Find where the given text appears and provide that cell's center as (x, y) coordinate. 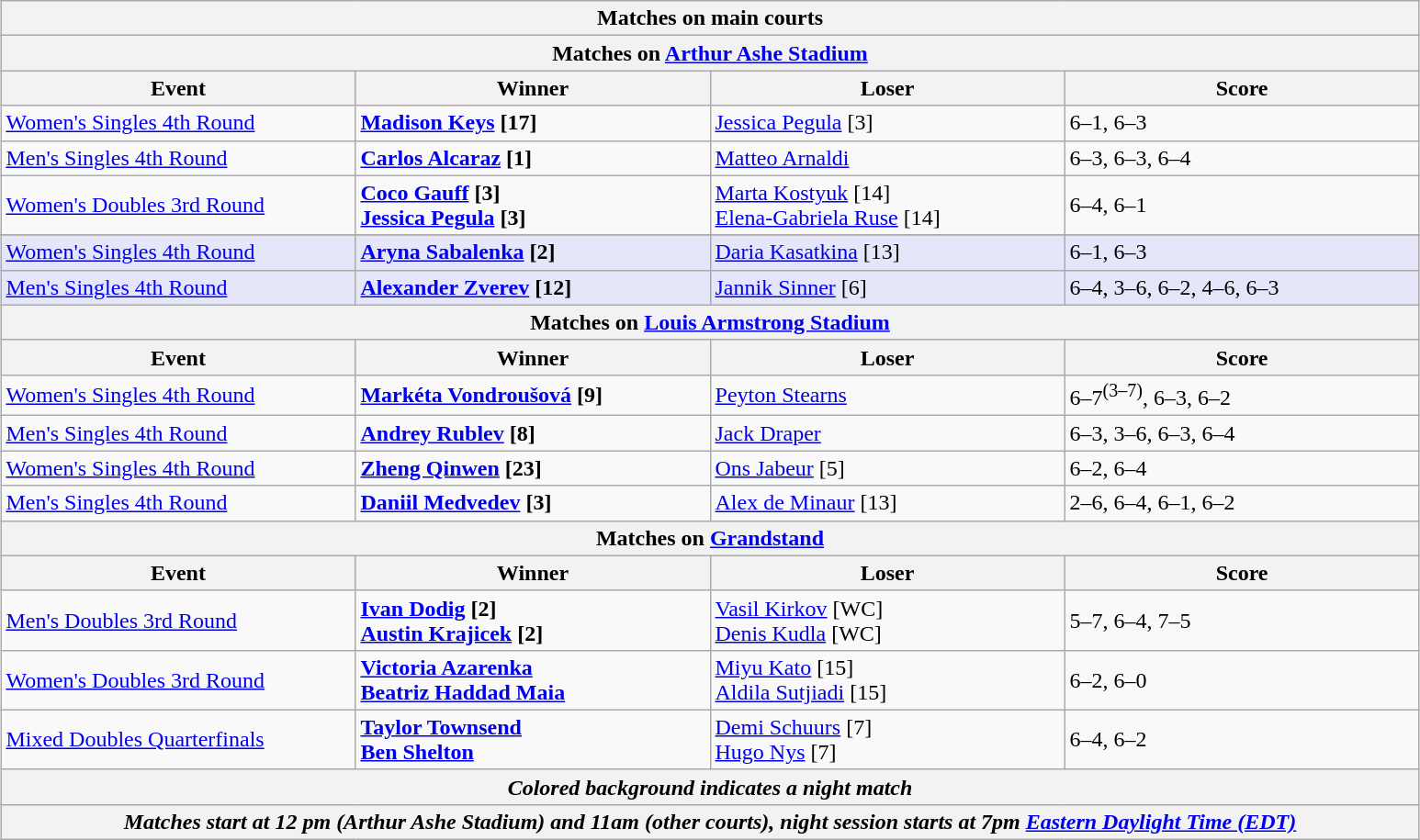
6–3, 6–3, 6–4 (1242, 158)
Daniil Medvedev [3] (533, 503)
Matches on Arthur Ashe Stadium (710, 53)
Marta Kostyuk [14] Elena-Gabriela Ruse [14] (887, 206)
Jessica Pegula [3] (887, 123)
Victoria Azarenka Beatriz Haddad Maia (533, 679)
6–4, 6–2 (1242, 740)
Matches on Grandstand (710, 538)
6–2, 6–4 (1242, 468)
Coco Gauff [3] Jessica Pegula [3] (533, 206)
6–3, 3–6, 6–3, 6–4 (1242, 433)
6–4, 3–6, 6–2, 4–6, 6–3 (1242, 287)
Matches start at 12 pm (Arthur Ashe Stadium) and 11am (other courts), night session starts at 7pm Eastern Daylight Time (EDT) (710, 822)
Jannik Sinner [6] (887, 287)
Andrey Rublev [8] (533, 433)
Vasil Kirkov [WC] Denis Kudla [WC] (887, 621)
Ivan Dodig [2] Austin Krajicek [2] (533, 621)
Miyu Kato [15] Aldila Sutjiadi [15] (887, 679)
Markéta Vondroušová [9] (533, 395)
Demi Schuurs [7] Hugo Nys [7] (887, 740)
Zheng Qinwen [23] (533, 468)
Madison Keys [17] (533, 123)
Matches on main courts (710, 18)
Matteo Arnaldi (887, 158)
5–7, 6–4, 7–5 (1242, 621)
6–2, 6–0 (1242, 679)
6–7(3–7), 6–3, 6–2 (1242, 395)
6–4, 6–1 (1242, 206)
Alex de Minaur [13] (887, 503)
Mixed Doubles Quarterfinals (178, 740)
Carlos Alcaraz [1] (533, 158)
Men's Doubles 3rd Round (178, 621)
Alexander Zverev [12] (533, 287)
Colored background indicates a night match (710, 787)
Taylor Townsend Ben Shelton (533, 740)
Daria Kasatkina [13] (887, 252)
Aryna Sabalenka [2] (533, 252)
2–6, 6–4, 6–1, 6–2 (1242, 503)
Peyton Stearns (887, 395)
Ons Jabeur [5] (887, 468)
Matches on Louis Armstrong Stadium (710, 322)
Jack Draper (887, 433)
